Capture the cell that displays the provided text and extract its (x, y) central coordinate. 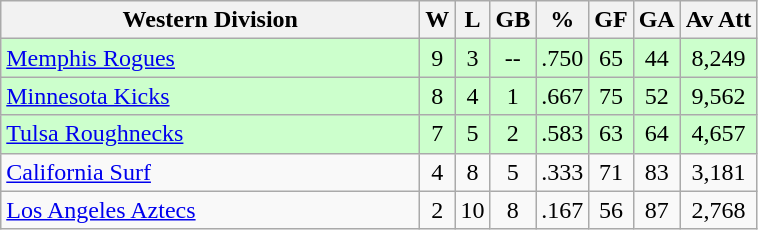
44 (656, 58)
.583 (562, 134)
.750 (562, 58)
GF (611, 20)
% (562, 20)
75 (611, 96)
4,657 (718, 134)
87 (656, 210)
3 (472, 58)
7 (438, 134)
9,562 (718, 96)
.333 (562, 172)
71 (611, 172)
9 (438, 58)
65 (611, 58)
California Surf (210, 172)
Tulsa Roughnecks (210, 134)
Western Division (210, 20)
52 (656, 96)
56 (611, 210)
64 (656, 134)
63 (611, 134)
.167 (562, 210)
Memphis Rogues (210, 58)
10 (472, 210)
83 (656, 172)
-- (513, 58)
Av Att (718, 20)
L (472, 20)
1 (513, 96)
.667 (562, 96)
8,249 (718, 58)
GB (513, 20)
3,181 (718, 172)
Minnesota Kicks (210, 96)
GA (656, 20)
Los Angeles Aztecs (210, 210)
W (438, 20)
2,768 (718, 210)
